Detect which cell encompasses the target text, then output its [x, y] center coordinate. 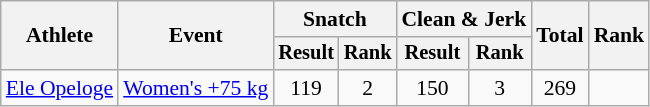
Total [560, 36]
Athlete [60, 36]
2 [368, 88]
269 [560, 88]
Event [196, 36]
3 [500, 88]
Snatch [334, 19]
Clean & Jerk [464, 19]
Ele Opeloge [60, 88]
119 [306, 88]
150 [432, 88]
Women's +75 kg [196, 88]
